From the cell containing the given text, extract its center point as (X, Y) coordinate. 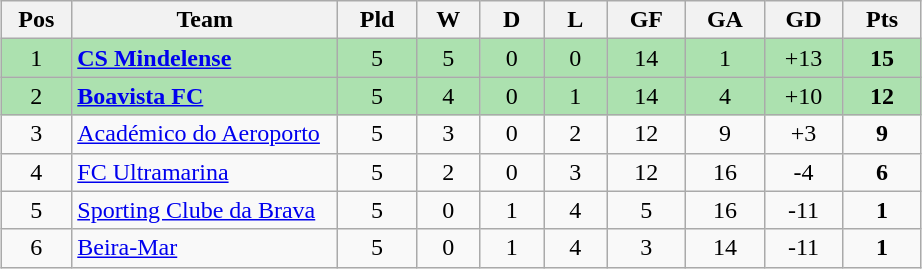
-4 (804, 172)
D (512, 20)
Sporting Clube da Brava (205, 210)
Pos (36, 20)
Pld (378, 20)
Boavista FC (205, 96)
GD (804, 20)
+10 (804, 96)
Pts (882, 20)
GF (646, 20)
GA (726, 20)
W (448, 20)
Team (205, 20)
+13 (804, 58)
15 (882, 58)
Beira-Mar (205, 248)
L (576, 20)
+3 (804, 134)
Académico do Aeroporto (205, 134)
FC Ultramarina (205, 172)
CS Mindelense (205, 58)
